Pinpoint the cell where the given text exists, returning its (X, Y) midpoint coordinate. 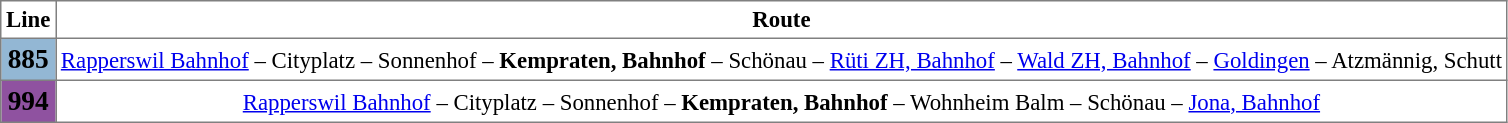
994 (28, 101)
Route (782, 20)
885 (28, 59)
Rapperswil Bahnhof – Cityplatz – Sonnenhof – Kempraten, Bahnhof – Wohnheim Balm – Schönau – Jona, Bahnhof (782, 101)
Line (28, 20)
Rapperswil Bahnhof – Cityplatz – Sonnenhof – Kempraten, Bahnhof – Schönau – Rüti ZH, Bahnhof – Wald ZH, Bahnhof – Goldingen – Atzmännig, Schutt (782, 59)
